Return [x, y] of the center of cell containing provided text 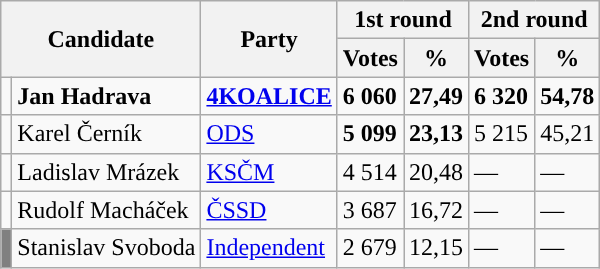
Candidate [101, 39]
Ladislav Mrázek [106, 172]
Karel Černík [106, 134]
4KOALICE [269, 96]
54,78 [568, 96]
5 099 [370, 134]
16,72 [436, 210]
KSČM [269, 172]
6 060 [370, 96]
45,21 [568, 134]
Party [269, 39]
Rudolf Macháček [106, 210]
ČSSD [269, 210]
ODS [269, 134]
27,49 [436, 96]
2 679 [370, 248]
Independent [269, 248]
2nd round [534, 20]
20,48 [436, 172]
3 687 [370, 210]
5 215 [502, 134]
6 320 [502, 96]
Jan Hadrava [106, 96]
12,15 [436, 248]
Stanislav Svoboda [106, 248]
23,13 [436, 134]
1st round [402, 20]
4 514 [370, 172]
